From the cell containing the given text, extract its center point as (x, y) coordinate. 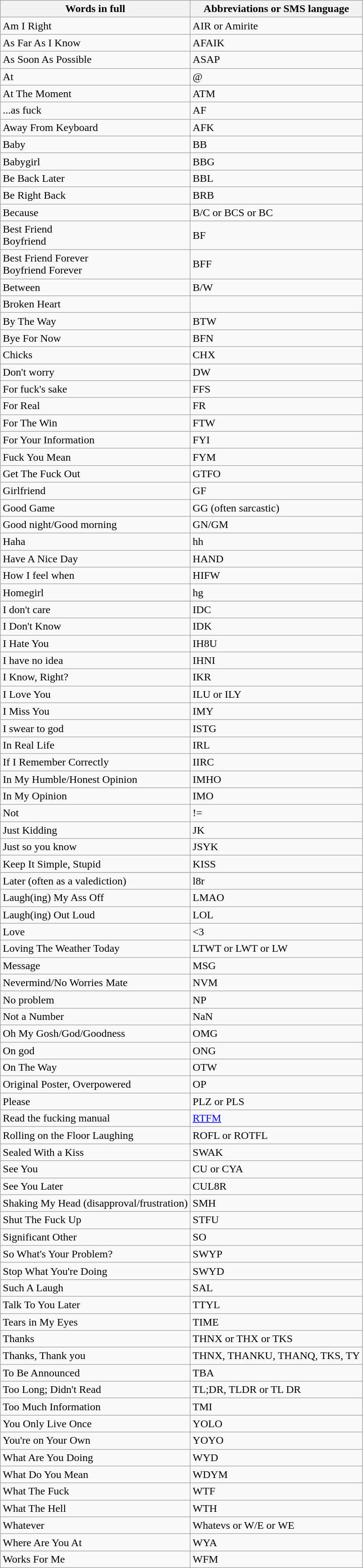
SAL (276, 1288)
Loving The Weather Today (95, 949)
Read the fucking manual (95, 1118)
YOYO (276, 1441)
Laugh(ing) Out Loud (95, 915)
THNX, THANKU, THANQ, TKS, TY (276, 1356)
ONG (276, 1050)
JSYK (276, 847)
Get The Fuck Out (95, 474)
BF (276, 235)
As Soon As Possible (95, 60)
See You (95, 1169)
GG (often sarcastic) (276, 508)
BFN (276, 338)
Chicks (95, 355)
Whatever (95, 1525)
BBG (276, 161)
SWYD (276, 1271)
SO (276, 1237)
FFS (276, 389)
l8r (276, 881)
Best Friend ForeverBoyfriend Forever (95, 265)
Abbreviations or SMS language (276, 9)
Because (95, 213)
On The Way (95, 1068)
ISTG (276, 728)
Message (95, 966)
GF (276, 491)
FYI (276, 440)
IDC (276, 610)
B/W (276, 287)
ATM (276, 94)
BTW (276, 321)
Too Long; Didn't Read (95, 1390)
hg (276, 593)
Just so you know (95, 847)
Love (95, 932)
Thanks (95, 1339)
Babygirl (95, 161)
Not (95, 813)
WTF (276, 1491)
What Are You Doing (95, 1457)
LOL (276, 915)
JK (276, 830)
HAND (276, 559)
KISS (276, 864)
<3 (276, 932)
What The Hell (95, 1508)
Oh My Gosh/God/Goodness (95, 1033)
IIRC (276, 762)
In My Opinion (95, 796)
Just Kidding (95, 830)
TMI (276, 1407)
If I Remember Correctly (95, 762)
NaN (276, 1016)
Best FriendBoyfriend (95, 235)
IMY (276, 711)
At (95, 77)
...as fuck (95, 111)
Between (95, 287)
I Don't Know (95, 626)
RTFM (276, 1118)
See You Later (95, 1186)
I swear to god (95, 728)
AFAIK (276, 43)
By The Way (95, 321)
Whatevs or W/E or WE (276, 1525)
BFF (276, 265)
AF (276, 111)
B/C or BCS or BC (276, 213)
Good Game (95, 508)
Shaking My Head (disapproval/frustration) (95, 1203)
Girlfriend (95, 491)
@ (276, 77)
Fuck You Mean (95, 457)
I Miss You (95, 711)
NP (276, 999)
IDK (276, 626)
I don't care (95, 610)
GTFO (276, 474)
Don't worry (95, 372)
I have no idea (95, 660)
WTH (276, 1508)
Words in full (95, 9)
THNX or THX or TKS (276, 1339)
IMHO (276, 779)
ROFL or ROTFL (276, 1135)
For Your Information (95, 440)
ILU or ILY (276, 694)
Rolling on the Floor Laughing (95, 1135)
FYM (276, 457)
hh (276, 542)
Stop What You're Doing (95, 1271)
Homegirl (95, 593)
Be Right Back (95, 195)
CUL8R (276, 1186)
LMAO (276, 898)
Nevermind/No Worries Mate (95, 983)
Am I Right (95, 26)
LTWT or LWT or LW (276, 949)
STFU (276, 1220)
Shut The Fuck Up (95, 1220)
As Far As I Know (95, 43)
TL;DR, TLDR or TL DR (276, 1390)
Talk To You Later (95, 1305)
I Hate You (95, 643)
CU or CYA (276, 1169)
Away From Keyboard (95, 127)
AFK (276, 127)
Broken Heart (95, 304)
Be Back Later (95, 178)
IH8U (276, 643)
WDYM (276, 1474)
IKR (276, 677)
GN/GM (276, 525)
Works For Me (95, 1559)
SMH (276, 1203)
BB (276, 144)
AIR or Amirite (276, 26)
How I feel when (95, 576)
Have A Nice Day (95, 559)
To Be Announced (95, 1373)
Significant Other (95, 1237)
For Real (95, 406)
OMG (276, 1033)
Such A Laugh (95, 1288)
Laugh(ing) My Ass Off (95, 898)
PLZ or PLS (276, 1101)
OTW (276, 1068)
SWYP (276, 1254)
HIFW (276, 576)
I Love You (95, 694)
ASAP (276, 60)
Where Are You At (95, 1542)
What The Fuck (95, 1491)
Tears in My Eyes (95, 1322)
I Know, Right? (95, 677)
In Real Life (95, 745)
WYA (276, 1542)
Baby (95, 144)
Later (often as a valediction) (95, 881)
You Only Live Once (95, 1424)
No problem (95, 999)
FTW (276, 423)
IMO (276, 796)
FR (276, 406)
CHX (276, 355)
BBL (276, 178)
So What's Your Problem? (95, 1254)
TTYL (276, 1305)
Sealed With a Kiss (95, 1152)
YOLO (276, 1424)
At The Moment (95, 94)
You're on Your Own (95, 1441)
Thanks, Thank you (95, 1356)
For fuck's sake (95, 389)
OP (276, 1085)
In My Humble/Honest Opinion (95, 779)
WYD (276, 1457)
Keep It Simple, Stupid (95, 864)
IHNI (276, 660)
Not a Number (95, 1016)
Good night/Good morning (95, 525)
For The Win (95, 423)
Haha (95, 542)
!= (276, 813)
SWAK (276, 1152)
Too Much Information (95, 1407)
What Do You Mean (95, 1474)
Original Poster, Overpowered (95, 1085)
NVM (276, 983)
TIME (276, 1322)
Bye For Now (95, 338)
BRB (276, 195)
DW (276, 372)
Please (95, 1101)
TBA (276, 1373)
MSG (276, 966)
On god (95, 1050)
WFM (276, 1559)
IRL (276, 745)
